Output the (x, y) coordinate of the center of the cell containing the given text.  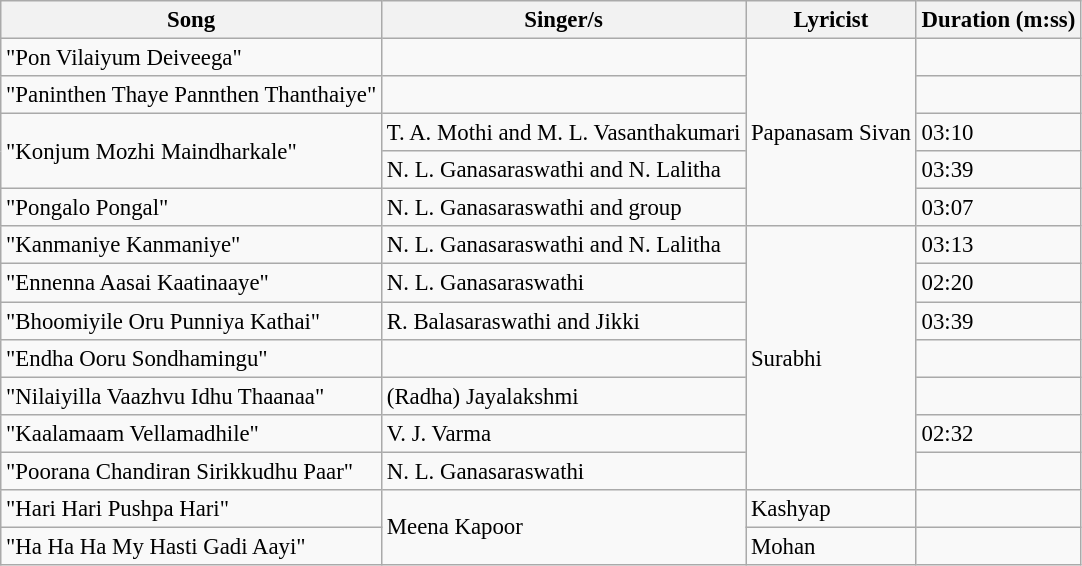
"Bhoomiyile Oru Punniya Kathai" (192, 321)
"Ha Ha Ha My Hasti Gadi Aayi" (192, 546)
"Kanmaniye Kanmaniye" (192, 245)
Singer/s (564, 20)
(Radha) Jayalakshmi (564, 396)
"Nilaiyilla Vaazhvu Idhu Thaanaa" (192, 396)
R. Balasaraswathi and Jikki (564, 321)
03:10 (998, 133)
"Konjum Mozhi Maindharkale" (192, 152)
Kashyap (832, 509)
"Kaalamaam Vellamadhile" (192, 433)
03:13 (998, 245)
Meena Kapoor (564, 528)
Song (192, 20)
Duration (m:ss) (998, 20)
N. L. Ganasaraswathi and group (564, 208)
V. J. Varma (564, 433)
"Poorana Chandiran Sirikkudhu Paar" (192, 471)
Papanasam Sivan (832, 133)
Lyricist (832, 20)
"Pongalo Pongal" (192, 208)
"Ennenna Aasai Kaatinaaye" (192, 283)
Surabhi (832, 358)
Mohan (832, 546)
T. A. Mothi and M. L. Vasanthakumari (564, 133)
"Hari Hari Pushpa Hari" (192, 509)
02:20 (998, 283)
"Endha Ooru Sondhamingu" (192, 358)
02:32 (998, 433)
"Paninthen Thaye Pannthen Thanthaiye" (192, 95)
"Pon Vilaiyum Deiveega" (192, 58)
03:07 (998, 208)
